For the text-containing cell, return its midpoint in (X, Y) coordinate format. 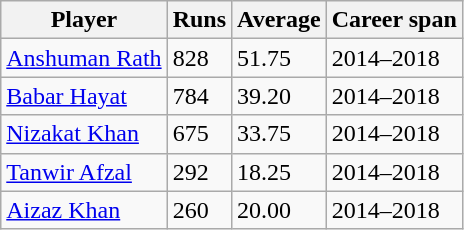
Aizaz Khan (84, 210)
Tanwir Afzal (84, 172)
Runs (199, 20)
292 (199, 172)
784 (199, 96)
Babar Hayat (84, 96)
18.25 (280, 172)
675 (199, 134)
Average (280, 20)
Player (84, 20)
260 (199, 210)
33.75 (280, 134)
Career span (394, 20)
51.75 (280, 58)
39.20 (280, 96)
828 (199, 58)
Nizakat Khan (84, 134)
Anshuman Rath (84, 58)
20.00 (280, 210)
